Capture the cell that displays the provided text and extract its (x, y) central coordinate. 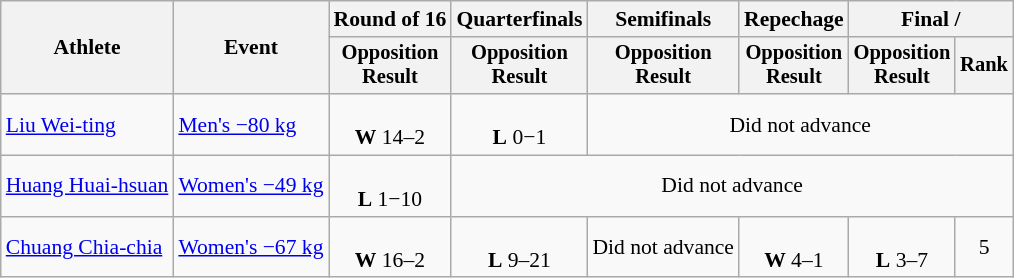
Semifinals (663, 19)
W 4–1 (794, 248)
W 14–2 (390, 124)
L 0−1 (519, 124)
Round of 16 (390, 19)
Quarterfinals (519, 19)
5 (984, 248)
Athlete (88, 48)
L 3–7 (902, 248)
Men's −80 kg (250, 124)
Repechage (794, 19)
Event (250, 48)
Women's −49 kg (250, 186)
Chuang Chia-chia (88, 248)
Women's −67 kg (250, 248)
Huang Huai-hsuan (88, 186)
W 16–2 (390, 248)
L 1−10 (390, 186)
L 9–21 (519, 248)
Final / (931, 19)
Rank (984, 66)
Liu Wei-ting (88, 124)
